Search for the cell housing the specified text and yield its (X, Y) center coordinate. 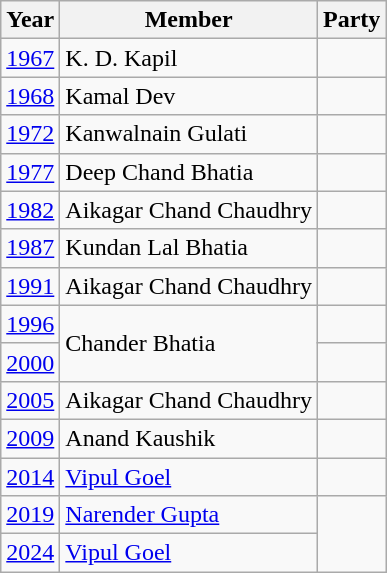
2024 (30, 553)
Deep Chand Bhatia (189, 172)
1967 (30, 58)
Narender Gupta (189, 515)
1982 (30, 210)
Party (351, 20)
2000 (30, 362)
Kanwalnain Gulati (189, 134)
Chander Bhatia (189, 343)
1968 (30, 96)
Kamal Dev (189, 96)
1996 (30, 324)
1977 (30, 172)
2014 (30, 477)
Year (30, 20)
Anand Kaushik (189, 438)
2005 (30, 400)
2009 (30, 438)
1987 (30, 248)
Member (189, 20)
K. D. Kapil (189, 58)
2019 (30, 515)
1972 (30, 134)
Kundan Lal Bhatia (189, 248)
1991 (30, 286)
